Return [X, Y] of the center of cell containing provided text 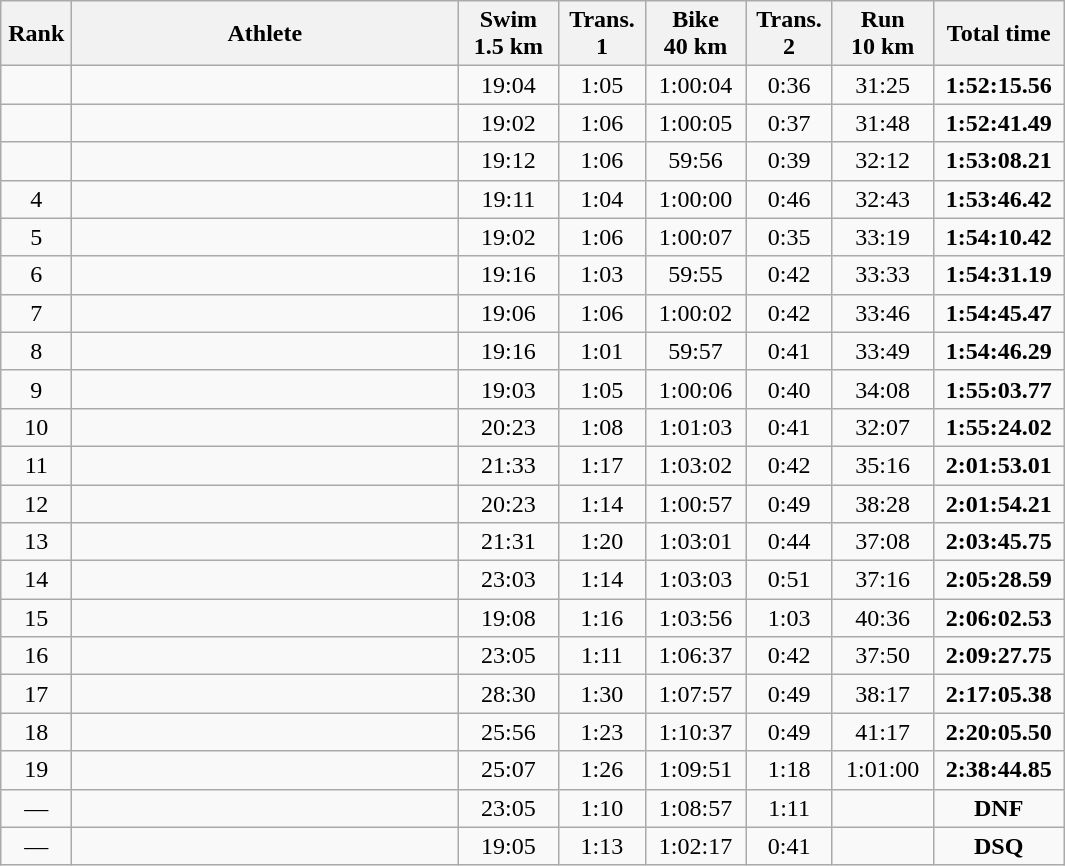
37:08 [882, 542]
Total time [998, 34]
31:25 [882, 85]
1:03:01 [696, 542]
1:01 [602, 351]
25:56 [508, 732]
2:17:05.38 [998, 694]
0:51 [789, 580]
0:44 [789, 542]
40:36 [882, 618]
59:57 [696, 351]
1:00:06 [696, 389]
2:01:54.21 [998, 503]
1:30 [602, 694]
0:40 [789, 389]
1:52:41.49 [998, 123]
1:00:57 [696, 503]
1:10:37 [696, 732]
Rank [36, 34]
2:09:27.75 [998, 656]
25:07 [508, 770]
6 [36, 275]
1:16 [602, 618]
Trans. 1 [602, 34]
19:03 [508, 389]
1:08:57 [696, 808]
Swim1.5 km [508, 34]
34:08 [882, 389]
32:12 [882, 161]
1:54:31.19 [998, 275]
2:20:05.50 [998, 732]
11 [36, 465]
33:33 [882, 275]
33:49 [882, 351]
8 [36, 351]
32:07 [882, 427]
2:38:44.85 [998, 770]
19:08 [508, 618]
1:00:02 [696, 313]
0:46 [789, 199]
1:55:24.02 [998, 427]
Run10 km [882, 34]
2:01:53.01 [998, 465]
1:20 [602, 542]
35:16 [882, 465]
15 [36, 618]
12 [36, 503]
21:33 [508, 465]
0:36 [789, 85]
1:04 [602, 199]
38:28 [882, 503]
1:54:46.29 [998, 351]
1:18 [789, 770]
31:48 [882, 123]
0:35 [789, 237]
1:53:08.21 [998, 161]
1:55:03.77 [998, 389]
1:03:56 [696, 618]
DNF [998, 808]
37:16 [882, 580]
10 [36, 427]
13 [36, 542]
DSQ [998, 846]
2:06:02.53 [998, 618]
9 [36, 389]
1:26 [602, 770]
37:50 [882, 656]
33:19 [882, 237]
4 [36, 199]
19:11 [508, 199]
28:30 [508, 694]
32:43 [882, 199]
1:03:02 [696, 465]
1:09:51 [696, 770]
0:39 [789, 161]
1:00:00 [696, 199]
1:52:15.56 [998, 85]
Athlete [265, 34]
1:03:03 [696, 580]
16 [36, 656]
1:23 [602, 732]
38:17 [882, 694]
1:07:57 [696, 694]
23:03 [508, 580]
1:54:10.42 [998, 237]
33:46 [882, 313]
19:06 [508, 313]
2:03:45.75 [998, 542]
19:12 [508, 161]
59:56 [696, 161]
1:01:00 [882, 770]
Bike40 km [696, 34]
0:37 [789, 123]
2:05:28.59 [998, 580]
1:00:04 [696, 85]
1:13 [602, 846]
Trans. 2 [789, 34]
41:17 [882, 732]
1:10 [602, 808]
1:08 [602, 427]
1:01:03 [696, 427]
19 [36, 770]
1:02:17 [696, 846]
1:54:45.47 [998, 313]
19:04 [508, 85]
5 [36, 237]
18 [36, 732]
14 [36, 580]
1:06:37 [696, 656]
21:31 [508, 542]
19:05 [508, 846]
1:00:05 [696, 123]
1:17 [602, 465]
1:00:07 [696, 237]
7 [36, 313]
59:55 [696, 275]
17 [36, 694]
1:53:46.42 [998, 199]
